Locate the cell with the specified text and output its (X, Y) center coordinate. 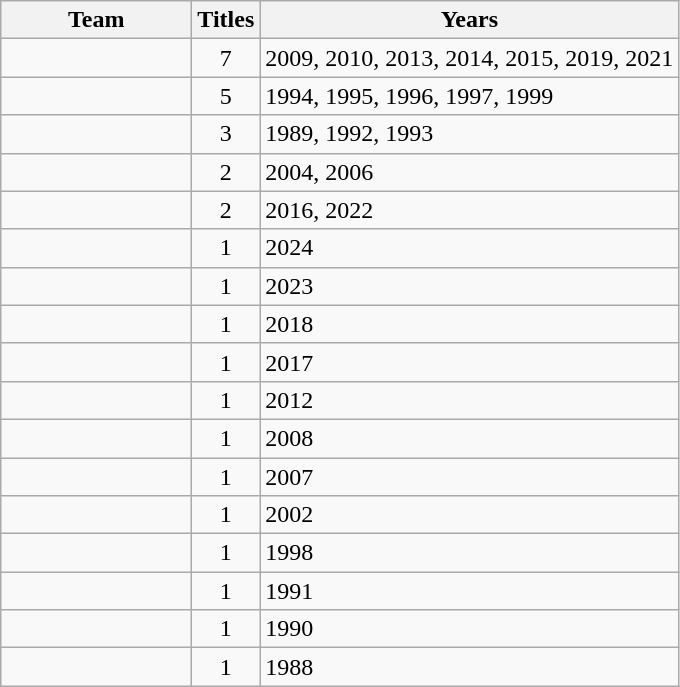
1990 (470, 629)
7 (226, 58)
1989, 1992, 1993 (470, 134)
3 (226, 134)
1991 (470, 591)
2007 (470, 477)
1998 (470, 553)
Team (96, 20)
2004, 2006 (470, 172)
2017 (470, 362)
1988 (470, 667)
2024 (470, 248)
2018 (470, 324)
2023 (470, 286)
2008 (470, 438)
Titles (226, 20)
5 (226, 96)
2012 (470, 400)
2002 (470, 515)
2016, 2022 (470, 210)
Years (470, 20)
1994, 1995, 1996, 1997, 1999 (470, 96)
2009, 2010, 2013, 2014, 2015, 2019, 2021 (470, 58)
